Identify which cell holds the provided text, then report its [x, y] central coordinate. 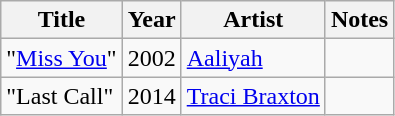
"Last Call" [62, 96]
Title [62, 20]
Artist [253, 20]
Notes [359, 20]
Year [152, 20]
2014 [152, 96]
2002 [152, 58]
Traci Braxton [253, 96]
"Miss You" [62, 58]
Aaliyah [253, 58]
